Determine the (x, y) coordinate at the center of the cell enclosing the given text.  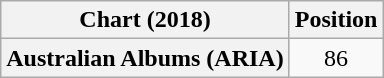
Chart (2018) (145, 20)
86 (336, 58)
Position (336, 20)
Australian Albums (ARIA) (145, 58)
